Detect which cell encompasses the target text, then output its (X, Y) center coordinate. 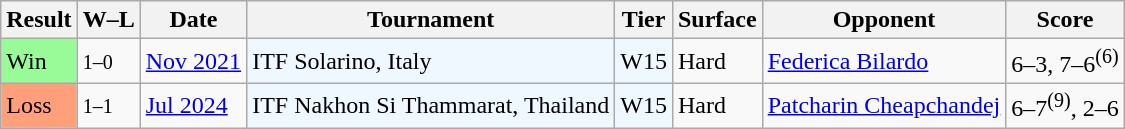
1–1 (108, 106)
Tier (644, 20)
Loss (39, 106)
1–0 (108, 62)
W–L (108, 20)
Federica Bilardo (884, 62)
6–7(9), 2–6 (1065, 106)
Result (39, 20)
Date (193, 20)
Score (1065, 20)
Jul 2024 (193, 106)
Tournament (431, 20)
Opponent (884, 20)
6–3, 7–6(6) (1065, 62)
ITF Solarino, Italy (431, 62)
Win (39, 62)
Surface (717, 20)
Nov 2021 (193, 62)
ITF Nakhon Si Thammarat, Thailand (431, 106)
Patcharin Cheapchandej (884, 106)
